Provide the (X, Y) coordinate of the cell's center where the given text is located.  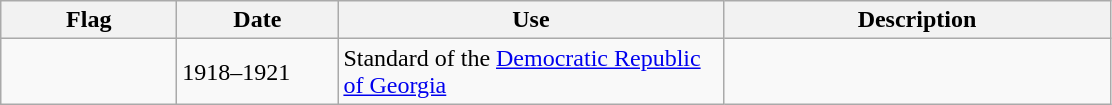
1918–1921 (258, 72)
Date (258, 20)
Description (917, 20)
Use (531, 20)
Standard of the Democratic Republic of Georgia (531, 72)
Flag (89, 20)
